For the text-containing cell, return its midpoint in (x, y) coordinate format. 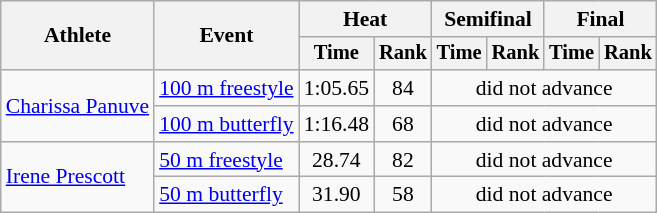
31.90 (336, 195)
1:16.48 (336, 124)
Final (600, 19)
Athlete (78, 36)
Irene Prescott (78, 178)
50 m freestyle (226, 160)
28.74 (336, 160)
100 m freestyle (226, 88)
Charissa Panuve (78, 106)
68 (403, 124)
1:05.65 (336, 88)
58 (403, 195)
50 m butterfly (226, 195)
82 (403, 160)
Event (226, 36)
Heat (366, 19)
84 (403, 88)
100 m butterfly (226, 124)
Semifinal (488, 19)
